Return [x, y] of the center of cell containing provided text 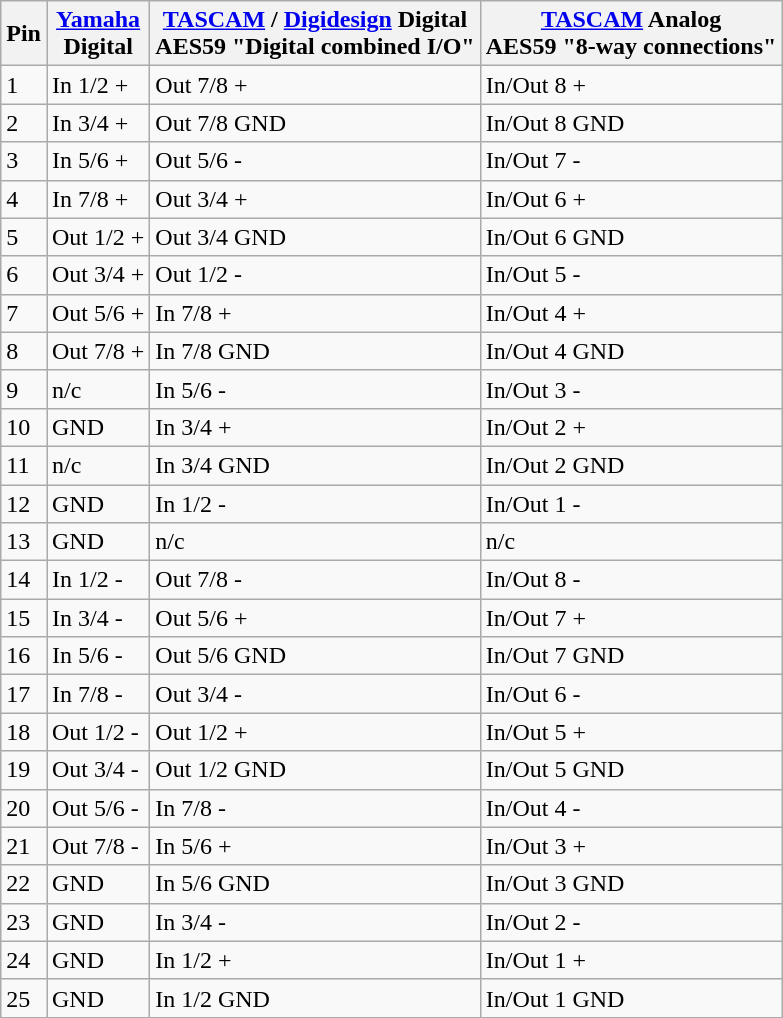
15 [24, 618]
In/Out 8 + [631, 85]
YamahaDigital [98, 34]
4 [24, 199]
In/Out 7 + [631, 618]
In/Out 5 - [631, 275]
7 [24, 313]
2 [24, 123]
5 [24, 237]
In/Out 2 + [631, 427]
In/Out 7 - [631, 161]
In/Out 8 GND [631, 123]
20 [24, 808]
9 [24, 389]
11 [24, 465]
8 [24, 351]
Out 1/2 GND [315, 770]
In/Out 5 GND [631, 770]
17 [24, 694]
In/Out 7 GND [631, 656]
12 [24, 503]
In/Out 5 + [631, 732]
In/Out 3 + [631, 846]
In/Out 3 GND [631, 884]
In/Out 2 GND [631, 465]
21 [24, 846]
In/Out 4 - [631, 808]
In/Out 1 GND [631, 998]
Out 3/4 GND [315, 237]
Out 5/6 GND [315, 656]
6 [24, 275]
In 5/6 GND [315, 884]
In/Out 1 + [631, 960]
Pin [24, 34]
3 [24, 161]
In 7/8 GND [315, 351]
TASCAM AnalogAES59 "8-way connections" [631, 34]
In/Out 2 - [631, 922]
13 [24, 542]
In/Out 8 - [631, 580]
10 [24, 427]
In/Out 6 + [631, 199]
TASCAM / Digidesign DigitalAES59 "Digital combined I/O" [315, 34]
Out 7/8 GND [315, 123]
14 [24, 580]
24 [24, 960]
In/Out 1 - [631, 503]
In/Out 6 GND [631, 237]
22 [24, 884]
In/Out 4 GND [631, 351]
19 [24, 770]
In/Out 6 - [631, 694]
25 [24, 998]
In 1/2 GND [315, 998]
In/Out 4 + [631, 313]
In/Out 3 - [631, 389]
16 [24, 656]
1 [24, 85]
23 [24, 922]
18 [24, 732]
In 3/4 GND [315, 465]
